Locate the cell with the specified text and output its [X, Y] center coordinate. 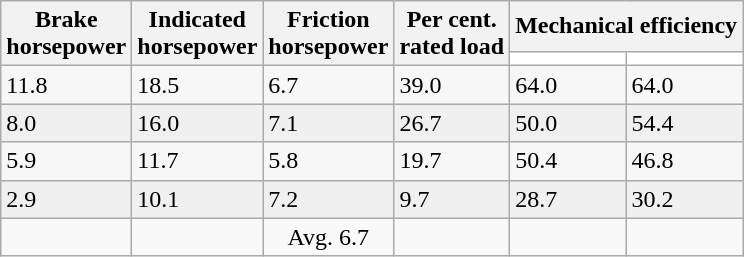
26.7 [452, 123]
Brakehorsepower [66, 34]
Indicatedhorsepower [198, 34]
50.0 [568, 123]
54.4 [684, 123]
Avg. 6.7 [328, 237]
10.1 [198, 199]
6.7 [328, 85]
9.7 [452, 199]
11.8 [66, 85]
16.0 [198, 123]
46.8 [684, 161]
28.7 [568, 199]
5.8 [328, 161]
8.0 [66, 123]
50.4 [568, 161]
5.9 [66, 161]
19.7 [452, 161]
18.5 [198, 85]
Per cent.rated load [452, 34]
7.2 [328, 199]
Mechanical efficiency [626, 26]
39.0 [452, 85]
11.7 [198, 161]
30.2 [684, 199]
2.9 [66, 199]
7.1 [328, 123]
Frictionhorsepower [328, 34]
